Locate the cell with the specified text and output its (X, Y) center coordinate. 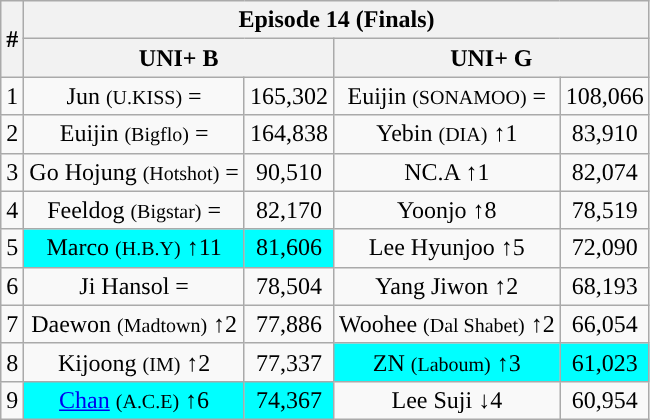
Yang Jiwon ↑2 (446, 286)
ZN (Laboum) ↑3 (446, 362)
NC.A ↑1 (446, 172)
1 (12, 96)
Euijin (Bigflo) = (134, 134)
165,302 (288, 96)
Chan (A.C.E) ↑6 (134, 400)
3 (12, 172)
82,074 (604, 172)
83,910 (604, 134)
# (12, 39)
108,066 (604, 96)
Yebin (DIA) ↑1 (446, 134)
7 (12, 324)
2 (12, 134)
Kijoong (IM) ↑2 (134, 362)
Feeldog (Bigstar) = (134, 210)
81,606 (288, 248)
90,510 (288, 172)
66,054 (604, 324)
Daewon (Madtown) ↑2 (134, 324)
4 (12, 210)
8 (12, 362)
74,367 (288, 400)
77,337 (288, 362)
Lee Hyunjoo ↑5 (446, 248)
78,504 (288, 286)
68,193 (604, 286)
78,519 (604, 210)
Woohee (Dal Shabet) ↑2 (446, 324)
82,170 (288, 210)
Go Hojung (Hotshot) = (134, 172)
Ji Hansol = (134, 286)
Yoonjo ↑8 (446, 210)
Euijin (SONAMOO) = (446, 96)
61,023 (604, 362)
60,954 (604, 400)
Episode 14 (Finals) (336, 20)
UNI+ G (491, 58)
6 (12, 286)
Lee Suji ↓4 (446, 400)
UNI+ B (179, 58)
164,838 (288, 134)
Jun (U.KISS) = (134, 96)
5 (12, 248)
Marco (H.B.Y) ↑11 (134, 248)
9 (12, 400)
77,886 (288, 324)
72,090 (604, 248)
